Locate the cell with the specified text and output its (X, Y) center coordinate. 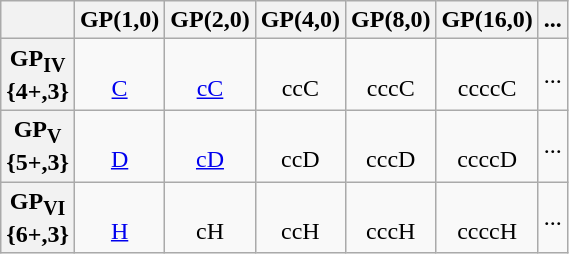
cH (210, 218)
GP(2,0) (210, 20)
cccD (391, 146)
ccH (300, 218)
GP(4,0) (300, 20)
cccC (391, 74)
GPV{5+,3} (38, 146)
GP(16,0) (487, 20)
ccC (300, 74)
ccccD (487, 146)
cccH (391, 218)
C (119, 74)
ccccC (487, 74)
GP(1,0) (119, 20)
GPVI{6+,3} (38, 218)
D (119, 146)
H (119, 218)
ccccH (487, 218)
GPIV{4+,3} (38, 74)
GP(8,0) (391, 20)
cC (210, 74)
cD (210, 146)
ccD (300, 146)
